Pinpoint the cell where the given text exists, returning its [x, y] midpoint coordinate. 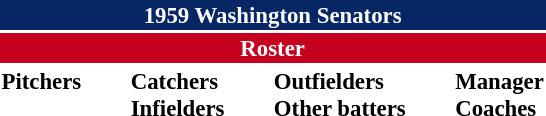
Roster [272, 48]
1959 Washington Senators [272, 15]
